Determine the (X, Y) coordinate at the center of the cell enclosing the given text.  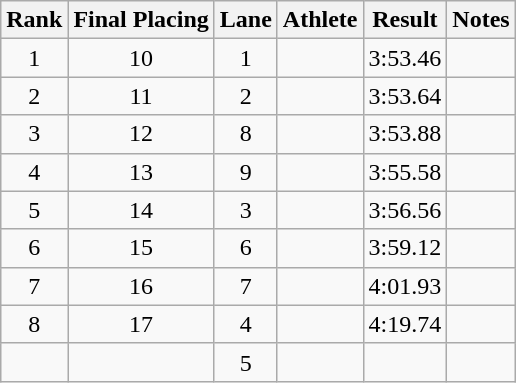
16 (141, 286)
3:55.58 (405, 172)
Rank (34, 20)
9 (246, 172)
Notes (481, 20)
4:01.93 (405, 286)
3:56.56 (405, 210)
14 (141, 210)
3:59.12 (405, 248)
12 (141, 134)
Result (405, 20)
Lane (246, 20)
Final Placing (141, 20)
4:19.74 (405, 324)
17 (141, 324)
3:53.64 (405, 96)
Athlete (320, 20)
3:53.88 (405, 134)
3:53.46 (405, 58)
10 (141, 58)
15 (141, 248)
11 (141, 96)
13 (141, 172)
